Detect which cell encompasses the target text, then output its (X, Y) center coordinate. 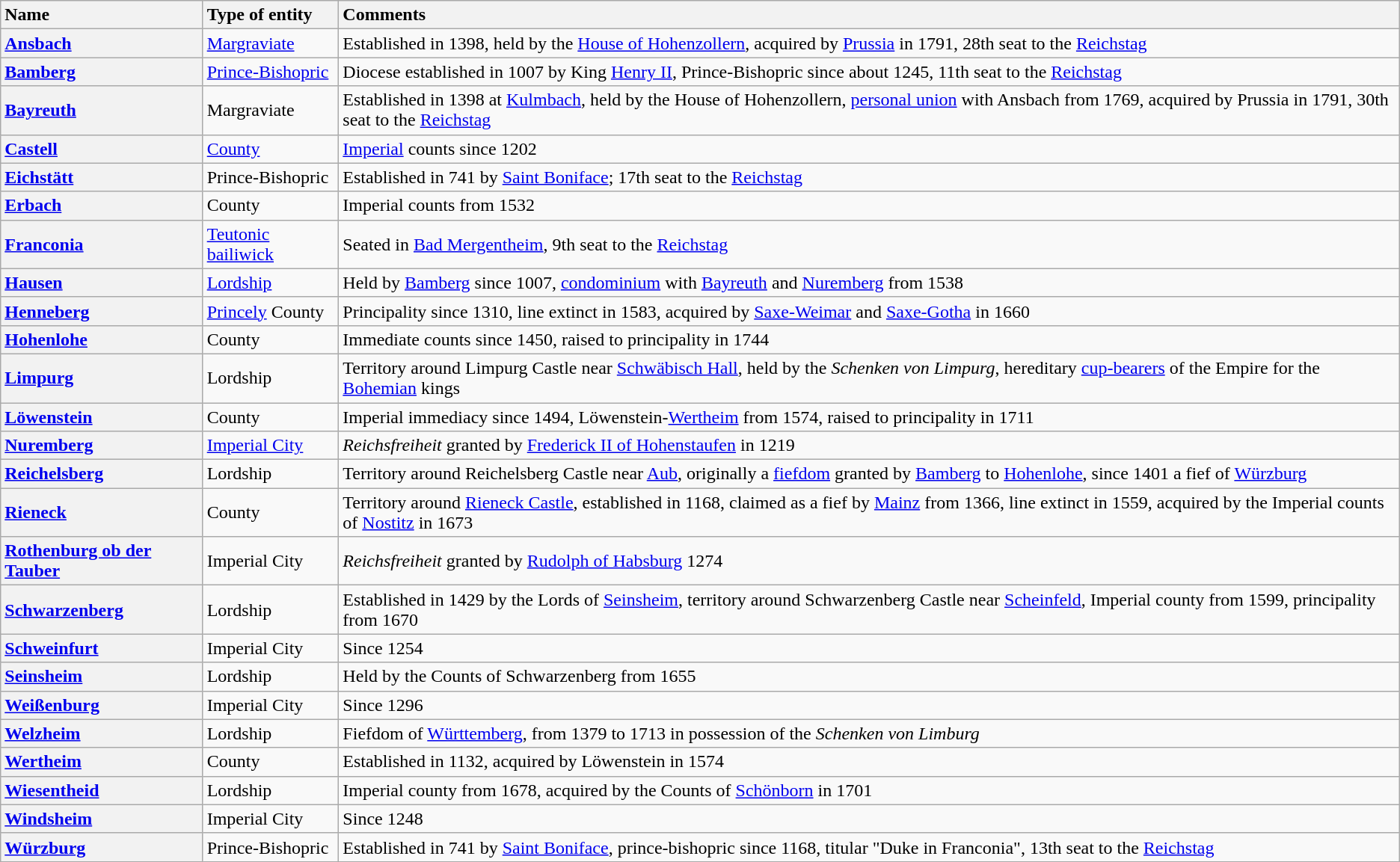
Reichsfreiheit granted by Frederick II of Hohenstaufen in 1219 (869, 446)
Since 1248 (869, 819)
Type of entity (271, 15)
Schweinfurt (102, 648)
Territory around Reichelsberg Castle near Aub, originally a fiefdom granted by Bamberg to Hohenlohe, since 1401 a fief of Würzburg (869, 474)
Limpurg (102, 378)
Since 1296 (869, 705)
Diocese established in 1007 by King Henry II, Prince-Bishopric since about 1245, 11th seat to the Reichstag (869, 72)
Held by the Counts of Schwarzenberg from 1655 (869, 677)
Nuremberg (102, 446)
Rothenburg ob der Tauber (102, 561)
Bamberg (102, 72)
Principality since 1310, line extinct in 1583, acquired by Saxe-Weimar and Saxe-Gotha in 1660 (869, 311)
Reichsfreiheit granted by Rudolph of Habsburg 1274 (869, 561)
Imperial counts from 1532 (869, 206)
Henneberg (102, 311)
Windsheim (102, 819)
Princely County (271, 311)
Name (102, 15)
Fiefdom of Württemberg, from 1379 to 1713 in possession of the Schenken von Limburg (869, 733)
Rieneck (102, 513)
Schwarzenberg (102, 610)
Established in 1132, acquired by Löwenstein in 1574 (869, 762)
Imperial county from 1678, acquired by the Counts of Schönborn in 1701 (869, 790)
Hohenlohe (102, 339)
Franconia (102, 244)
Löwenstein (102, 416)
Erbach (102, 206)
Würzburg (102, 847)
Held by Bamberg since 1007, condominium with Bayreuth and Nuremberg from 1538 (869, 283)
Territory around Limpurg Castle near Schwäbisch Hall, held by the Schenken von Limpurg, hereditary cup-bearers of the Empire for the Bohemian kings (869, 378)
Seated in Bad Mergentheim, 9th seat to the Reichstag (869, 244)
Established in 1398, held by the House of Hohenzollern, acquired by Prussia in 1791, 28th seat to the Reichstag (869, 43)
Immediate counts since 1450, raised to principality in 1744 (869, 339)
Seinsheim (102, 677)
Teutonic bailiwick (271, 244)
Bayreuth (102, 111)
Wertheim (102, 762)
Eichstätt (102, 177)
Imperial immediacy since 1494, Löwenstein-Wertheim from 1574, raised to principality in 1711 (869, 416)
Weißenburg (102, 705)
Welzheim (102, 733)
Reichelsberg (102, 474)
Established in 741 by Saint Boniface; 17th seat to the Reichstag (869, 177)
Ansbach (102, 43)
Since 1254 (869, 648)
Wiesentheid (102, 790)
Imperial counts since 1202 (869, 149)
Hausen (102, 283)
Established in 741 by Saint Boniface, prince-bishopric since 1168, titular "Duke in Franconia", 13th seat to the Reichstag (869, 847)
Castell (102, 149)
Comments (869, 15)
